Capture the cell that displays the provided text and extract its (X, Y) central coordinate. 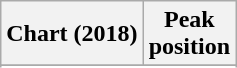
Peak position (189, 34)
Chart (2018) (72, 34)
